Capture the cell that displays the provided text and extract its [X, Y] central coordinate. 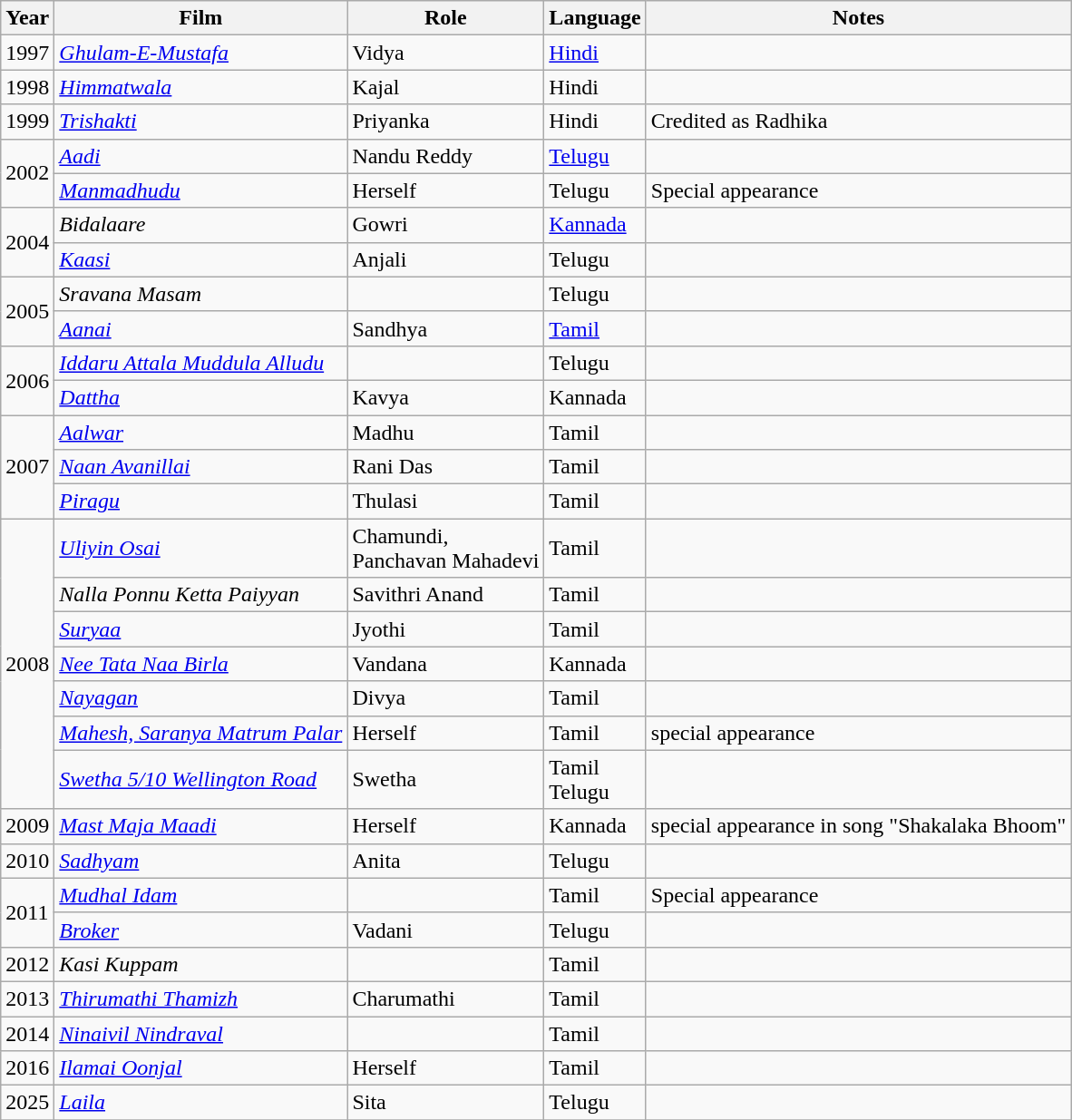
2012 [27, 964]
Jyothi [446, 629]
2009 [27, 826]
2007 [27, 467]
Thulasi [446, 502]
Aadi [201, 156]
Nandu Reddy [446, 156]
2025 [27, 1103]
Notes [858, 18]
Swetha [446, 780]
Priyanka [446, 122]
Iddaru Attala Muddula Alludu [201, 363]
Ghulam-E-Mustafa [201, 53]
Ilamai Oonjal [201, 1068]
Piragu [201, 502]
Charumathi [446, 998]
2005 [27, 311]
Vandana [446, 664]
Kasi Kuppam [201, 964]
2010 [27, 861]
Year [27, 18]
2016 [27, 1068]
Kaasi [201, 259]
1999 [27, 122]
special appearance [858, 733]
Sravana Masam [201, 294]
2014 [27, 1033]
Mudhal Idam [201, 895]
2011 [27, 912]
2006 [27, 380]
Savithri Anand [446, 595]
Mast Maja Maadi [201, 826]
Ninaivil Nindraval [201, 1033]
Kavya [446, 397]
Sadhyam [201, 861]
Uliyin Osai [201, 548]
Sita [446, 1103]
Laila [201, 1103]
TamilTelugu [595, 780]
Anita [446, 861]
Film [201, 18]
Vidya [446, 53]
Thirumathi Thamizh [201, 998]
Swetha 5/10 Wellington Road [201, 780]
Aanai [201, 328]
Aalwar [201, 433]
Gowri [446, 225]
Chamundi,Panchavan Mahadevi [446, 548]
Broker [201, 930]
Dattha [201, 397]
Nalla Ponnu Ketta Paiyyan [201, 595]
special appearance in song "Shakalaka Bhoom" [858, 826]
Trishakti [201, 122]
2013 [27, 998]
Rani Das [446, 467]
Manmadhudu [201, 190]
Suryaa [201, 629]
Mahesh, Saranya Matrum Palar [201, 733]
Nee Tata Naa Birla [201, 664]
Himmatwala [201, 87]
Naan Avanillai [201, 467]
2002 [27, 173]
Nayagan [201, 698]
2008 [27, 664]
Anjali [446, 259]
1997 [27, 53]
2004 [27, 242]
Vadani [446, 930]
Divya [446, 698]
Role [446, 18]
Kajal [446, 87]
Language [595, 18]
Madhu [446, 433]
1998 [27, 87]
Credited as Radhika [858, 122]
Sandhya [446, 328]
Bidalaare [201, 225]
